Search for the cell housing the specified text and yield its [x, y] center coordinate. 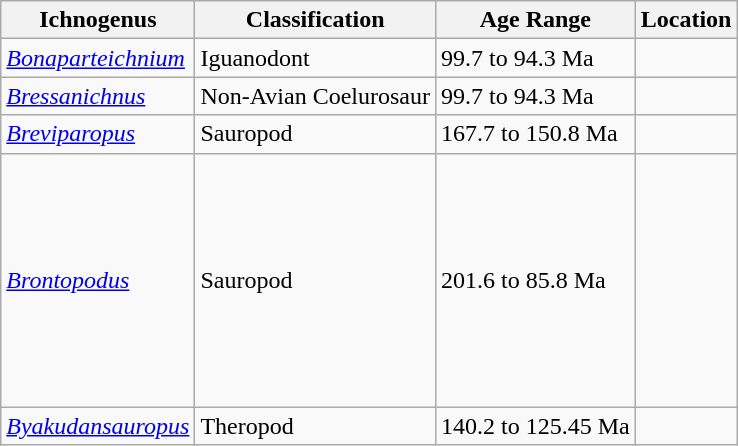
Iguanodont [316, 58]
Brontopodus [98, 280]
Byakudansauropus [98, 426]
Non-Avian Coelurosaur [316, 96]
Age Range [535, 20]
Theropod [316, 426]
Bressanichnus [98, 96]
Classification [316, 20]
Location [686, 20]
167.7 to 150.8 Ma [535, 134]
Ichnogenus [98, 20]
Bonaparteichnium [98, 58]
140.2 to 125.45 Ma [535, 426]
Breviparopus [98, 134]
201.6 to 85.8 Ma [535, 280]
